Extract the [x, y] coordinate from the center of the cell holding the provided text.  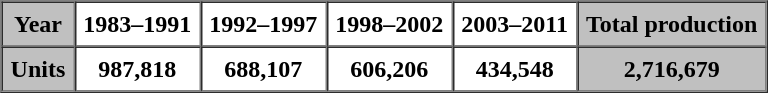
2003–2011 [514, 24]
434,548 [514, 68]
2,716,679 [672, 68]
688,107 [263, 68]
1992–1997 [263, 24]
1998–2002 [389, 24]
Total production [672, 24]
987,818 [137, 68]
Units [38, 68]
606,206 [389, 68]
1983–1991 [137, 24]
Year [38, 24]
